Capture the cell that displays the provided text and extract its (X, Y) central coordinate. 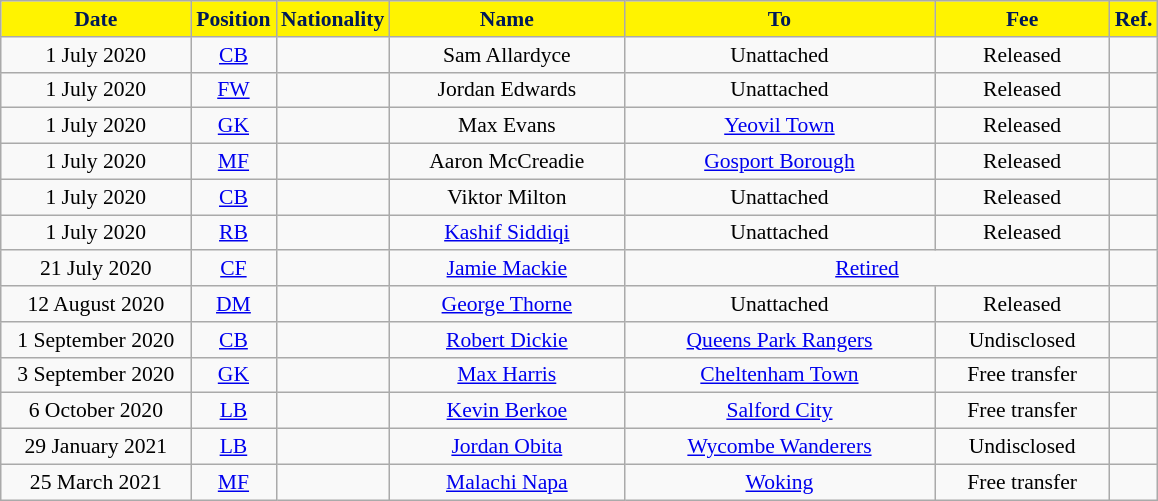
Sam Allardyce (506, 55)
Woking (779, 482)
Aaron McCreadie (506, 162)
Jamie Mackie (506, 269)
FW (234, 90)
Ref. (1134, 19)
RB (234, 233)
Viktor Milton (506, 197)
6 October 2020 (96, 411)
3 September 2020 (96, 375)
Retired (866, 269)
Gosport Borough (779, 162)
21 July 2020 (96, 269)
Malachi Napa (506, 482)
To (779, 19)
Queens Park Rangers (779, 340)
Date (96, 19)
29 January 2021 (96, 447)
Max Evans (506, 126)
Kashif Siddiqi (506, 233)
Jordan Obita (506, 447)
George Thorne (506, 304)
Yeovil Town (779, 126)
Cheltenham Town (779, 375)
Salford City (779, 411)
1 September 2020 (96, 340)
DM (234, 304)
Kevin Berkoe (506, 411)
12 August 2020 (96, 304)
Name (506, 19)
CF (234, 269)
Robert Dickie (506, 340)
25 March 2021 (96, 482)
Fee (1022, 19)
Wycombe Wanderers (779, 447)
Nationality (332, 19)
Jordan Edwards (506, 90)
Position (234, 19)
Max Harris (506, 375)
